Output the (x, y) coordinate of the center of the cell containing the given text.  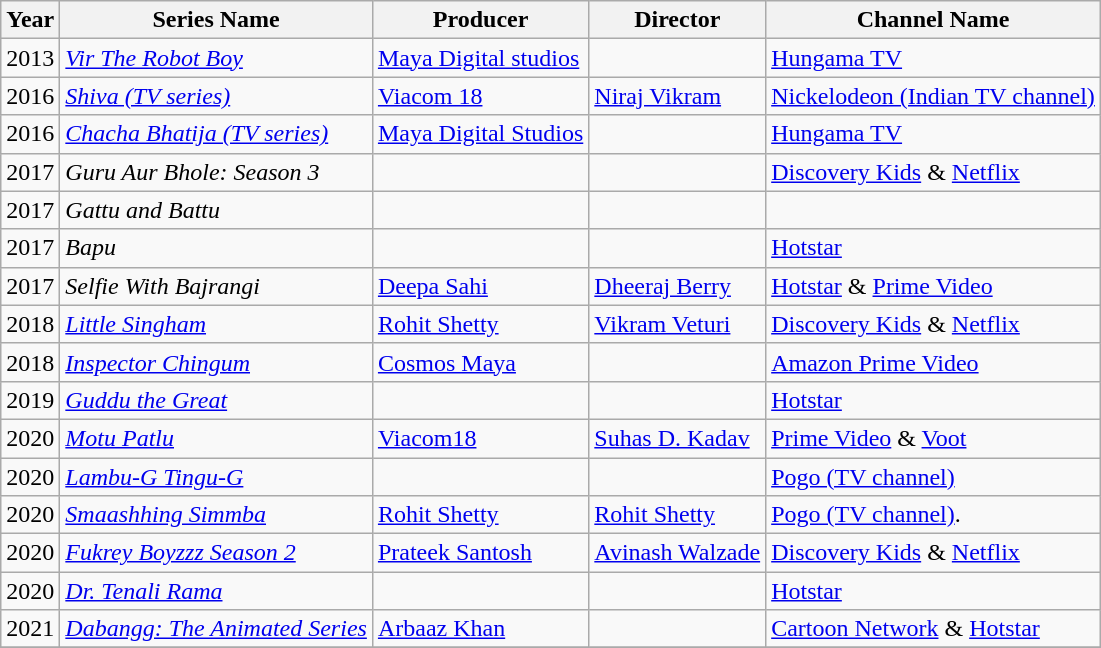
Vikram Veturi (678, 324)
Director (678, 20)
Prateek Santosh (480, 553)
Fukrey Boyzzz Season 2 (216, 553)
Series Name (216, 20)
Pogo (TV channel). (934, 515)
Dr. Tenali Rama (216, 591)
Smaashhing Simmba (216, 515)
Dabangg: The Animated Series (216, 629)
Bapu (216, 248)
Inspector Chingum (216, 362)
Channel Name (934, 20)
Amazon Prime Video (934, 362)
Nickelodeon (Indian TV channel) (934, 96)
Selfie With Bajrangi (216, 286)
Viacom18 (480, 438)
2019 (30, 400)
Arbaaz Khan (480, 629)
Producer (480, 20)
Dheeraj Berry (678, 286)
Little Singham (216, 324)
Suhas D. Kadav (678, 438)
Motu Patlu (216, 438)
Hotstar & Prime Video (934, 286)
Year (30, 20)
Lambu-G Tingu-G (216, 477)
Vir The Robot Boy (216, 58)
Viacom 18 (480, 96)
Avinash Walzade (678, 553)
2021 (30, 629)
2013 (30, 58)
Prime Video & Voot (934, 438)
Gattu and Battu (216, 210)
Maya Digital Studios (480, 134)
Pogo (TV channel) (934, 477)
Guru Aur Bhole: Season 3 (216, 172)
Niraj Vikram (678, 96)
Chacha Bhatija (TV series) (216, 134)
Maya Digital studios (480, 58)
Cartoon Network & Hotstar (934, 629)
Guddu the Great (216, 400)
Shiva (TV series) (216, 96)
Cosmos Maya (480, 362)
Deepa Sahi (480, 286)
